Locate the cell with the specified text and output its [x, y] center coordinate. 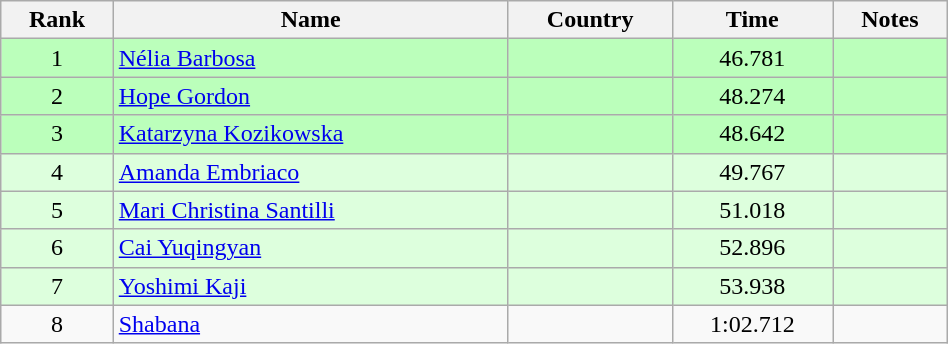
48.274 [752, 96]
Cai Yuqingyan [310, 248]
1 [57, 58]
3 [57, 134]
Mari Christina Santilli [310, 210]
4 [57, 172]
Yoshimi Kaji [310, 286]
5 [57, 210]
46.781 [752, 58]
53.938 [752, 286]
Amanda Embriaco [310, 172]
Rank [57, 20]
Notes [890, 20]
Time [752, 20]
1:02.712 [752, 324]
Katarzyna Kozikowska [310, 134]
48.642 [752, 134]
7 [57, 286]
Hope Gordon [310, 96]
8 [57, 324]
49.767 [752, 172]
Nélia Barbosa [310, 58]
2 [57, 96]
52.896 [752, 248]
Shabana [310, 324]
51.018 [752, 210]
Country [590, 20]
Name [310, 20]
6 [57, 248]
